For the text-containing cell, return its midpoint in (X, Y) coordinate format. 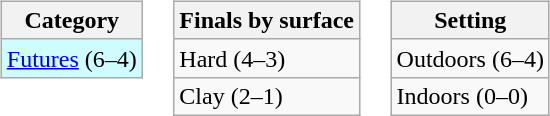
Clay (2–1) (267, 96)
Setting (470, 20)
Hard (4–3) (267, 58)
Finals by surface (267, 20)
Indoors (0–0) (470, 96)
Futures (6–4) (72, 58)
Outdoors (6–4) (470, 58)
Category (72, 20)
